Detect which cell encompasses the target text, then output its [X, Y] center coordinate. 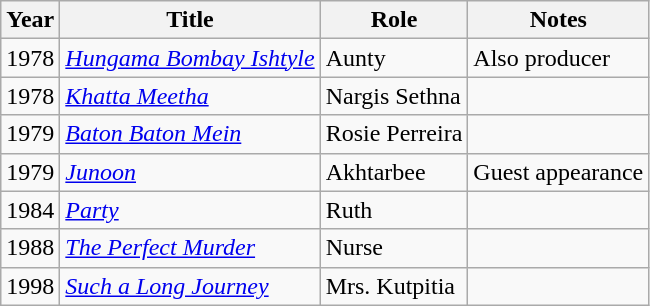
Guest appearance [558, 172]
Mrs. Kutpitia [394, 286]
Role [394, 20]
Title [190, 20]
Ruth [394, 210]
Rosie Perreira [394, 134]
1998 [30, 286]
Khatta Meetha [190, 96]
Hungama Bombay Ishtyle [190, 58]
Such a Long Journey [190, 286]
Year [30, 20]
1988 [30, 248]
Also producer [558, 58]
Junoon [190, 172]
Notes [558, 20]
Party [190, 210]
Nargis Sethna [394, 96]
Aunty [394, 58]
Akhtarbee [394, 172]
The Perfect Murder [190, 248]
1984 [30, 210]
Baton Baton Mein [190, 134]
Nurse [394, 248]
